Provide the [x, y] coordinate of the cell's center where the given text is located.  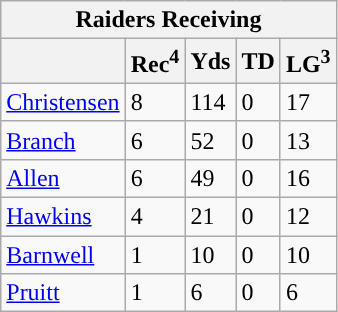
LG3 [308, 62]
Pruitt [63, 293]
114 [210, 102]
TD [258, 62]
16 [308, 178]
8 [155, 102]
21 [210, 217]
12 [308, 217]
Allen [63, 178]
Raiders Receiving [168, 20]
Christensen [63, 102]
13 [308, 140]
Yds [210, 62]
17 [308, 102]
Hawkins [63, 217]
4 [155, 217]
52 [210, 140]
Rec4 [155, 62]
49 [210, 178]
Branch [63, 140]
Barnwell [63, 255]
